Detect which cell encompasses the target text, then output its [x, y] center coordinate. 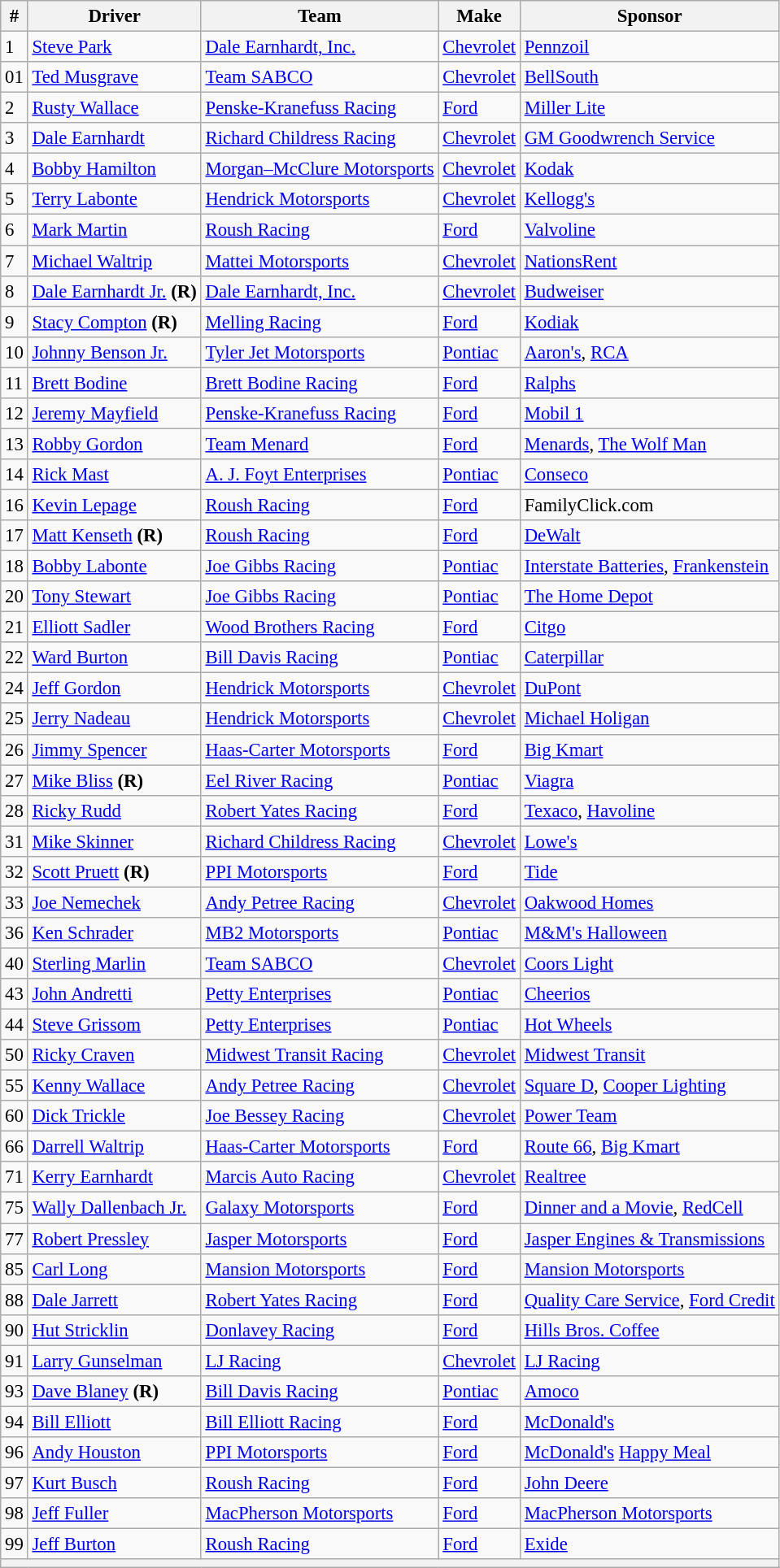
Jeremy Mayfield [114, 414]
MB2 Motorsports [320, 933]
Ricky Rudd [114, 810]
DeWalt [649, 536]
Robby Gordon [114, 444]
Morgan–McClure Motorsports [320, 169]
Tide [649, 872]
66 [15, 1147]
99 [15, 1544]
Kevin Lepage [114, 505]
Kerry Earnhardt [114, 1178]
Dale Earnhardt [114, 138]
FamilyClick.com [649, 505]
Mattei Motorsports [320, 261]
13 [15, 444]
Cheerios [649, 994]
01 [15, 77]
Tony Stewart [114, 597]
12 [15, 414]
John Andretti [114, 994]
The Home Depot [649, 597]
43 [15, 994]
Donlavey Racing [320, 1330]
44 [15, 1025]
Oakwood Homes [649, 902]
Dale Earnhardt Jr. (R) [114, 291]
Caterpillar [649, 658]
Budweiser [649, 291]
Stacy Compton (R) [114, 322]
90 [15, 1330]
Ward Burton [114, 658]
Valvoline [649, 230]
Matt Kenseth (R) [114, 536]
Power Team [649, 1116]
55 [15, 1086]
DuPont [649, 688]
77 [15, 1239]
Jimmy Spencer [114, 749]
Scott Pruett (R) [114, 872]
32 [15, 872]
Midwest Transit Racing [320, 1055]
36 [15, 933]
Kellogg's [649, 199]
McDonald's [649, 1422]
Sponsor [649, 16]
Tyler Jet Motorsports [320, 352]
John Deere [649, 1483]
Joe Nemechek [114, 902]
Conseco [649, 475]
Ralphs [649, 383]
20 [15, 597]
60 [15, 1116]
Steve Park [114, 47]
Michael Waltrip [114, 261]
Hut Stricklin [114, 1330]
4 [15, 169]
Sterling Marlin [114, 963]
Team [320, 16]
Kenny Wallace [114, 1086]
Viagra [649, 780]
Ricky Craven [114, 1055]
Miller Lite [649, 108]
McDonald's Happy Meal [649, 1453]
NationsRent [649, 261]
Dale Jarrett [114, 1300]
7 [15, 261]
Wally Dallenbach Jr. [114, 1208]
Texaco, Havoline [649, 810]
Menards, The Wolf Man [649, 444]
Joe Bessey Racing [320, 1116]
Mark Martin [114, 230]
21 [15, 628]
10 [15, 352]
Carl Long [114, 1269]
Ted Musgrave [114, 77]
Mike Skinner [114, 841]
Dick Trickle [114, 1116]
27 [15, 780]
Melling Racing [320, 322]
17 [15, 536]
Kurt Busch [114, 1483]
Square D, Cooper Lighting [649, 1086]
9 [15, 322]
Jeff Gordon [114, 688]
94 [15, 1422]
Exide [649, 1544]
Rusty Wallace [114, 108]
M&M's Halloween [649, 933]
6 [15, 230]
Jerry Nadeau [114, 719]
Quality Care Service, Ford Credit [649, 1300]
Pennzoil [649, 47]
Interstate Batteries, Frankenstein [649, 567]
Eel River Racing [320, 780]
2 [15, 108]
Route 66, Big Kmart [649, 1147]
Rick Mast [114, 475]
Dinner and a Movie, RedCell [649, 1208]
Michael Holigan [649, 719]
75 [15, 1208]
Mike Bliss (R) [114, 780]
5 [15, 199]
Kodiak [649, 322]
3 [15, 138]
1 [15, 47]
Bill Elliott Racing [320, 1422]
28 [15, 810]
Team Menard [320, 444]
Mobil 1 [649, 414]
Coors Light [649, 963]
Jeff Burton [114, 1544]
88 [15, 1300]
16 [15, 505]
Andy Houston [114, 1453]
Steve Grissom [114, 1025]
Amoco [649, 1392]
Marcis Auto Racing [320, 1178]
93 [15, 1392]
Lowe's [649, 841]
Hills Bros. Coffee [649, 1330]
Jeff Fuller [114, 1514]
97 [15, 1483]
Driver [114, 16]
26 [15, 749]
Realtree [649, 1178]
Kodak [649, 169]
Big Kmart [649, 749]
Ken Schrader [114, 933]
GM Goodwrench Service [649, 138]
71 [15, 1178]
Bobby Labonte [114, 567]
Darrell Waltrip [114, 1147]
22 [15, 658]
8 [15, 291]
Make [479, 16]
Jasper Engines & Transmissions [649, 1239]
50 [15, 1055]
BellSouth [649, 77]
18 [15, 567]
91 [15, 1361]
Citgo [649, 628]
Robert Pressley [114, 1239]
Aaron's, RCA [649, 352]
Bobby Hamilton [114, 169]
40 [15, 963]
Dave Blaney (R) [114, 1392]
Bill Elliott [114, 1422]
11 [15, 383]
# [15, 16]
Midwest Transit [649, 1055]
Brett Bodine [114, 383]
Terry Labonte [114, 199]
Hot Wheels [649, 1025]
98 [15, 1514]
33 [15, 902]
Galaxy Motorsports [320, 1208]
14 [15, 475]
31 [15, 841]
24 [15, 688]
Larry Gunselman [114, 1361]
Brett Bodine Racing [320, 383]
Johnny Benson Jr. [114, 352]
96 [15, 1453]
Wood Brothers Racing [320, 628]
A. J. Foyt Enterprises [320, 475]
Jasper Motorsports [320, 1239]
Elliott Sadler [114, 628]
25 [15, 719]
85 [15, 1269]
